Detect which cell encompasses the target text, then output its [x, y] center coordinate. 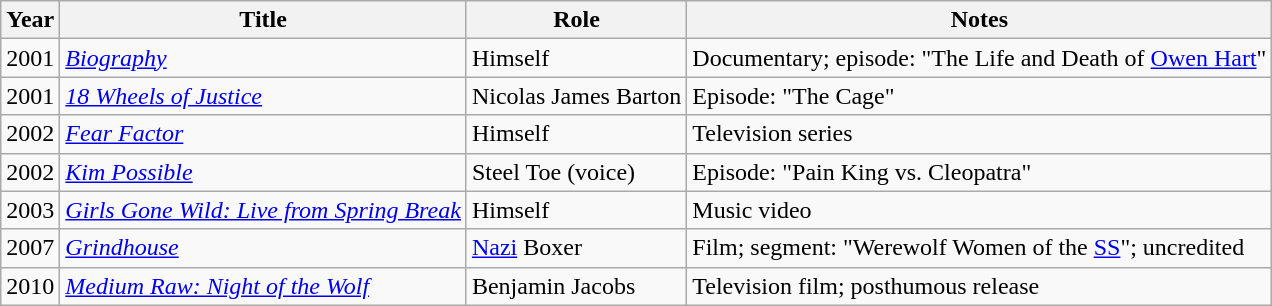
Nicolas James Barton [576, 96]
2003 [30, 210]
Girls Gone Wild: Live from Spring Break [264, 210]
Television film; posthumous release [980, 286]
Title [264, 20]
Kim Possible [264, 172]
Grindhouse [264, 248]
Fear Factor [264, 134]
Music video [980, 210]
Film; segment: "Werewolf Women of the SS"; uncredited [980, 248]
Television series [980, 134]
Episode: "Pain King vs. Cleopatra" [980, 172]
Biography [264, 58]
Steel Toe (voice) [576, 172]
18 Wheels of Justice [264, 96]
2010 [30, 286]
Year [30, 20]
Documentary; episode: "The Life and Death of Owen Hart" [980, 58]
2007 [30, 248]
Medium Raw: Night of the Wolf [264, 286]
Notes [980, 20]
Role [576, 20]
Benjamin Jacobs [576, 286]
Episode: "The Cage" [980, 96]
Nazi Boxer [576, 248]
